Search for the cell housing the specified text and yield its [X, Y] center coordinate. 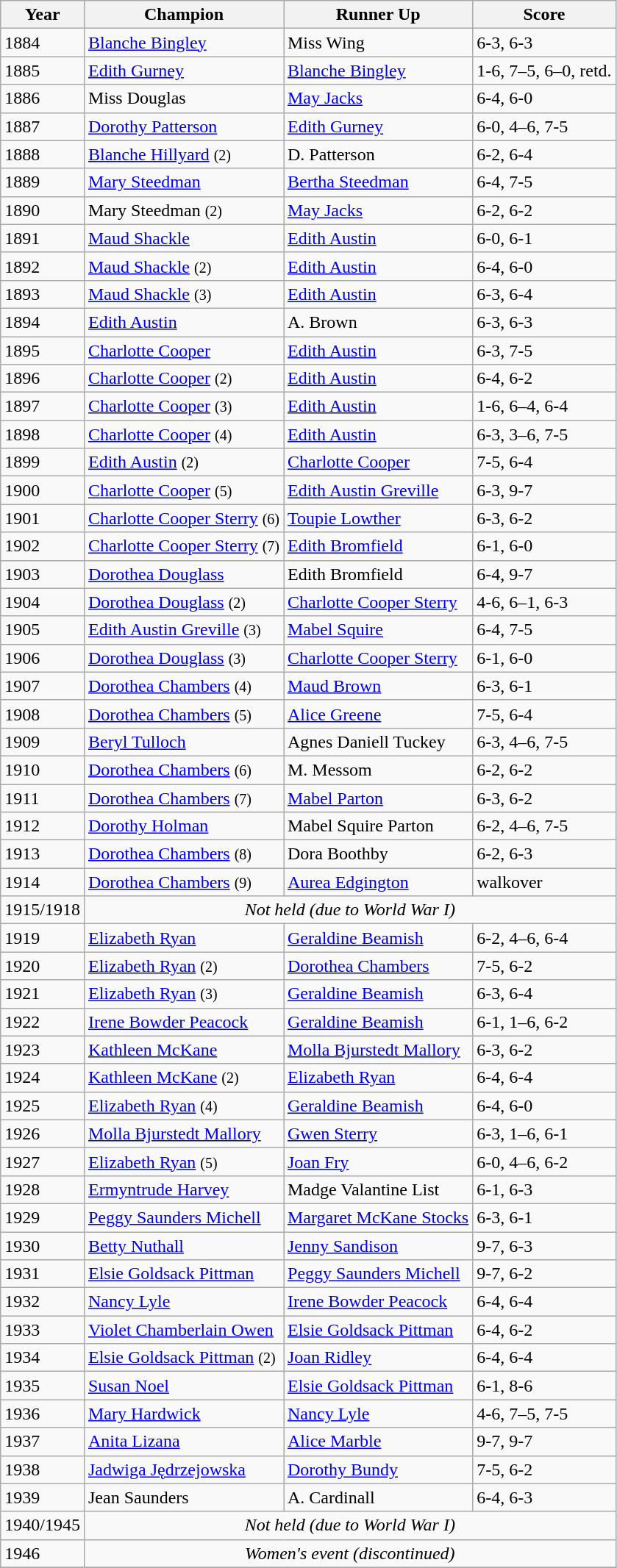
1923 [43, 1050]
Mabel Parton [378, 798]
1906 [43, 658]
Dorothea Chambers (5) [184, 714]
1884 [43, 43]
Mary Hardwick [184, 1414]
Maud Brown [378, 686]
1901 [43, 518]
1905 [43, 630]
6-3, 3–6, 7-5 [544, 434]
1919 [43, 938]
Edith Austin Greville [378, 490]
Charlotte Cooper (2) [184, 379]
1932 [43, 1302]
1920 [43, 966]
Jenny Sandison [378, 1246]
6-3, 7-5 [544, 351]
Dorothea Chambers (6) [184, 770]
1910 [43, 770]
Maud Shackle [184, 238]
Joan Ridley [378, 1358]
9-7, 6-2 [544, 1274]
Dorothea Chambers (7) [184, 798]
Charlotte Cooper (3) [184, 407]
Women's event (discontinued) [350, 1553]
1890 [43, 210]
1928 [43, 1189]
1927 [43, 1161]
1885 [43, 71]
Maud Shackle (2) [184, 266]
6-1, 8-6 [544, 1386]
Kathleen McKane (2) [184, 1078]
1894 [43, 322]
Elsie Goldsack Pittman (2) [184, 1358]
Miss Douglas [184, 99]
1922 [43, 1022]
Dorothea Chambers (4) [184, 686]
Score [544, 15]
1913 [43, 854]
Mary Steedman (2) [184, 210]
1889 [43, 182]
1908 [43, 714]
1896 [43, 379]
1939 [43, 1497]
1900 [43, 490]
1895 [43, 351]
Charlotte Cooper Sterry (6) [184, 518]
1911 [43, 798]
Anita Lizana [184, 1442]
1888 [43, 154]
Violet Chamberlain Owen [184, 1330]
6-2, 6-3 [544, 854]
Margaret McKane Stocks [378, 1217]
Joan Fry [378, 1161]
Champion [184, 15]
1937 [43, 1442]
Alice Marble [378, 1442]
1925 [43, 1106]
Dorothea Douglass (2) [184, 602]
9-7, 9-7 [544, 1442]
Elizabeth Ryan (2) [184, 966]
1887 [43, 126]
Dorothea Chambers [378, 966]
Mabel Squire Parton [378, 826]
Mary Steedman [184, 182]
1891 [43, 238]
Mabel Squire [378, 630]
Jadwiga Jędrzejowska [184, 1469]
Betty Nuthall [184, 1246]
Dorothy Holman [184, 826]
1935 [43, 1386]
1903 [43, 574]
6-4, 9-7 [544, 574]
Gwen Sterry [378, 1134]
Agnes Daniell Tuckey [378, 742]
1924 [43, 1078]
Kathleen McKane [184, 1050]
Beryl Tulloch [184, 742]
1931 [43, 1274]
6-3, 9-7 [544, 490]
Elizabeth Ryan (3) [184, 994]
A. Brown [378, 322]
1921 [43, 994]
Ermyntrude Harvey [184, 1189]
Charlotte Cooper Sterry (7) [184, 546]
Toupie Lowther [378, 518]
1907 [43, 686]
4-6, 6–1, 6-3 [544, 602]
Maud Shackle (3) [184, 294]
6-0, 6-1 [544, 238]
1892 [43, 266]
1-6, 6–4, 6-4 [544, 407]
1-6, 7–5, 6–0, retd. [544, 71]
Dorothea Chambers (8) [184, 854]
6-3, 4–6, 7-5 [544, 742]
1934 [43, 1358]
1926 [43, 1134]
1886 [43, 99]
Alice Greene [378, 714]
Elizabeth Ryan (4) [184, 1106]
6-1, 1–6, 6-2 [544, 1022]
1909 [43, 742]
Charlotte Cooper (4) [184, 434]
6-2, 4–6, 7-5 [544, 826]
1899 [43, 462]
Dorothea Douglass (3) [184, 658]
1902 [43, 546]
1938 [43, 1469]
Charlotte Cooper (5) [184, 490]
4-6, 7–5, 7-5 [544, 1414]
Madge Valantine List [378, 1189]
1936 [43, 1414]
6-3, 1–6, 6-1 [544, 1134]
Dorothy Bundy [378, 1469]
Blanche Hillyard (2) [184, 154]
1914 [43, 882]
Runner Up [378, 15]
1915/1918 [43, 910]
Dorothy Patterson [184, 126]
1912 [43, 826]
Edith Austin Greville (3) [184, 630]
Dorothea Douglass [184, 574]
1930 [43, 1246]
6-2, 6-4 [544, 154]
Aurea Edgington [378, 882]
6-0, 4–6, 6-2 [544, 1161]
1940/1945 [43, 1525]
1946 [43, 1553]
6-1, 6-3 [544, 1189]
1929 [43, 1217]
6-2, 4–6, 6-4 [544, 938]
Dorothea Chambers (9) [184, 882]
M. Messom [378, 770]
Jean Saunders [184, 1497]
Bertha Steedman [378, 182]
1893 [43, 294]
D. Patterson [378, 154]
Susan Noel [184, 1386]
6-0, 4–6, 7-5 [544, 126]
Year [43, 15]
Edith Austin (2) [184, 462]
6-4, 6-3 [544, 1497]
1897 [43, 407]
Dora Boothby [378, 854]
1904 [43, 602]
Miss Wing [378, 43]
A. Cardinall [378, 1497]
walkover [544, 882]
1898 [43, 434]
9-7, 6-3 [544, 1246]
Elizabeth Ryan (5) [184, 1161]
1933 [43, 1330]
